For the text-containing cell, return its midpoint in [x, y] coordinate format. 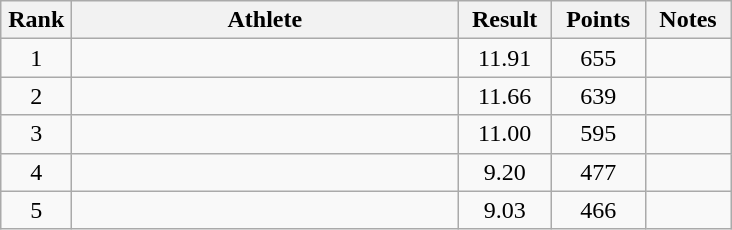
Athlete [265, 20]
2 [36, 96]
11.91 [505, 58]
3 [36, 134]
655 [598, 58]
Points [598, 20]
466 [598, 210]
5 [36, 210]
595 [598, 134]
11.00 [505, 134]
Rank [36, 20]
9.03 [505, 210]
Notes [688, 20]
Result [505, 20]
639 [598, 96]
9.20 [505, 172]
477 [598, 172]
1 [36, 58]
11.66 [505, 96]
4 [36, 172]
